Search for the cell housing the specified text and yield its [X, Y] center coordinate. 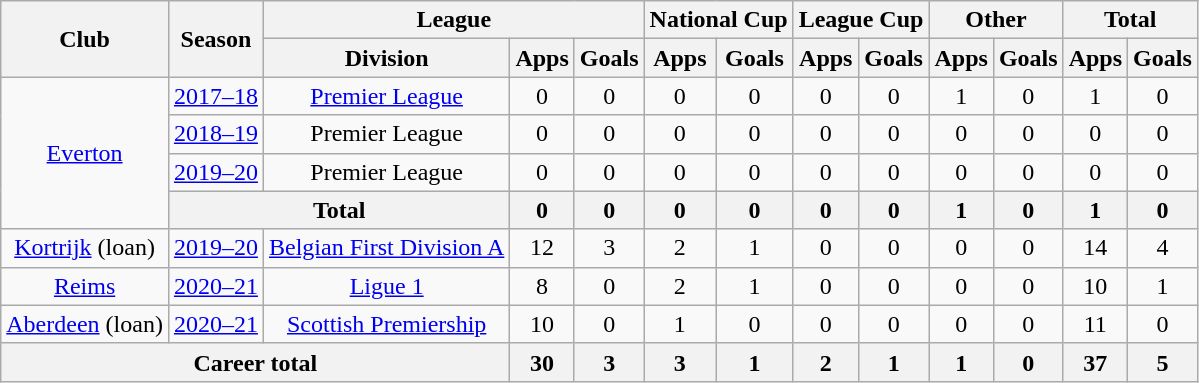
Belgian First Division A [386, 248]
4 [1163, 248]
Other [996, 20]
12 [542, 248]
Scottish Premiership [386, 324]
30 [542, 362]
Club [85, 39]
National Cup [718, 20]
2018–19 [216, 134]
5 [1163, 362]
Aberdeen (loan) [85, 324]
Reims [85, 286]
Ligue 1 [386, 286]
8 [542, 286]
League Cup [861, 20]
Season [216, 39]
Division [386, 58]
11 [1095, 324]
Career total [256, 362]
14 [1095, 248]
League [454, 20]
2017–18 [216, 96]
37 [1095, 362]
Kortrijk (loan) [85, 248]
Everton [85, 153]
